Provide the (X, Y) coordinate of the cell's center where the given text is located.  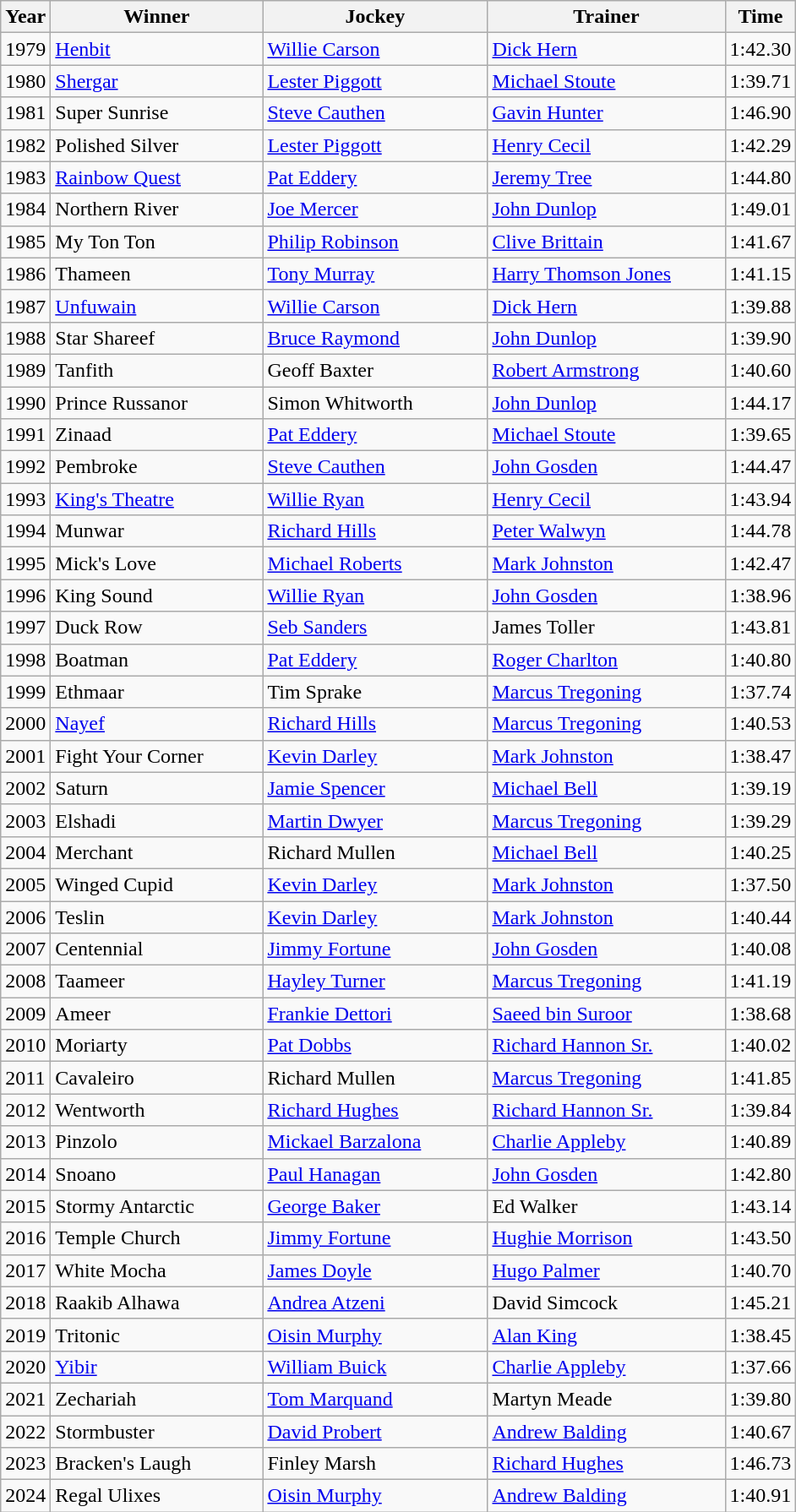
1:40.80 (761, 660)
1:46.90 (761, 113)
Regal Ulixes (157, 1496)
Super Sunrise (157, 113)
1:40.44 (761, 916)
Tritonic (157, 1335)
1:44.80 (761, 177)
Paul Hanagan (375, 1174)
Robert Armstrong (607, 370)
Polished Silver (157, 145)
1:41.15 (761, 274)
Stormbuster (157, 1432)
Alan King (607, 1335)
1987 (25, 306)
2009 (25, 1014)
2020 (25, 1367)
1995 (25, 563)
Snoano (157, 1174)
1:39.71 (761, 81)
1:39.90 (761, 338)
1:41.19 (761, 982)
1996 (25, 596)
1:40.25 (761, 852)
Star Shareef (157, 338)
Yibir (157, 1367)
David Probert (375, 1432)
Harry Thomson Jones (607, 274)
1:45.21 (761, 1303)
2007 (25, 949)
1990 (25, 403)
King Sound (157, 596)
James Doyle (375, 1270)
1998 (25, 660)
1:44.78 (761, 531)
2014 (25, 1174)
1:40.91 (761, 1496)
Jockey (375, 17)
Geoff Baxter (375, 370)
2004 (25, 852)
1:46.73 (761, 1464)
Jeremy Tree (607, 177)
Bruce Raymond (375, 338)
Seb Sanders (375, 628)
Taameer (157, 982)
1:42.30 (761, 49)
2006 (25, 916)
1997 (25, 628)
Elshadi (157, 820)
Roger Charlton (607, 660)
1:43.81 (761, 628)
1:40.02 (761, 1046)
Tom Marquand (375, 1399)
1999 (25, 692)
2022 (25, 1432)
1:43.50 (761, 1238)
2008 (25, 982)
1:40.08 (761, 949)
Andrea Atzeni (375, 1303)
David Simcock (607, 1303)
1:43.14 (761, 1206)
1:38.47 (761, 756)
1991 (25, 435)
Rainbow Quest (157, 177)
1:39.29 (761, 820)
2015 (25, 1206)
Saeed bin Suroor (607, 1014)
1:40.89 (761, 1142)
1992 (25, 467)
Ameer (157, 1014)
Ethmaar (157, 692)
Tony Murray (375, 274)
2018 (25, 1303)
1:43.94 (761, 499)
1986 (25, 274)
1:42.80 (761, 1174)
2003 (25, 820)
Hugo Palmer (607, 1270)
Munwar (157, 531)
Bracken's Laugh (157, 1464)
Merchant (157, 852)
1981 (25, 113)
1:44.17 (761, 403)
1979 (25, 49)
1:38.68 (761, 1014)
1:40.60 (761, 370)
1994 (25, 531)
Winner (157, 17)
1980 (25, 81)
2002 (25, 788)
2010 (25, 1046)
1:38.96 (761, 596)
1:39.88 (761, 306)
Hughie Morrison (607, 1238)
2024 (25, 1496)
1:40.67 (761, 1432)
Boatman (157, 660)
1:39.19 (761, 788)
1:49.01 (761, 209)
2021 (25, 1399)
1:39.80 (761, 1399)
2013 (25, 1142)
Saturn (157, 788)
Nayef (157, 724)
1:42.47 (761, 563)
1:37.50 (761, 884)
Winged Cupid (157, 884)
James Toller (607, 628)
Pembroke (157, 467)
2001 (25, 756)
Simon Whitworth (375, 403)
Thameen (157, 274)
1989 (25, 370)
Moriarty (157, 1046)
Peter Walwyn (607, 531)
1:39.65 (761, 435)
William Buick (375, 1367)
1:40.70 (761, 1270)
Finley Marsh (375, 1464)
Northern River (157, 209)
1:44.47 (761, 467)
Unfuwain (157, 306)
Zechariah (157, 1399)
Mick's Love (157, 563)
Pat Dobbs (375, 1046)
Year (25, 17)
1988 (25, 338)
Centennial (157, 949)
Ed Walker (607, 1206)
Duck Row (157, 628)
2016 (25, 1238)
Trainer (607, 17)
Hayley Turner (375, 982)
Mickael Barzalona (375, 1142)
1:41.67 (761, 242)
Martyn Meade (607, 1399)
2019 (25, 1335)
Gavin Hunter (607, 113)
2023 (25, 1464)
Martin Dwyer (375, 820)
Clive Brittain (607, 242)
Shergar (157, 81)
Tim Sprake (375, 692)
Stormy Antarctic (157, 1206)
Joe Mercer (375, 209)
King's Theatre (157, 499)
1985 (25, 242)
Cavaleiro (157, 1078)
Raakib Alhawa (157, 1303)
Teslin (157, 916)
Jamie Spencer (375, 788)
Fight Your Corner (157, 756)
White Mocha (157, 1270)
My Ton Ton (157, 242)
1:39.84 (761, 1110)
Frankie Dettori (375, 1014)
1:42.29 (761, 145)
Henbit (157, 49)
1:37.66 (761, 1367)
1:37.74 (761, 692)
1983 (25, 177)
1982 (25, 145)
Tanfith (157, 370)
Michael Roberts (375, 563)
Zinaad (157, 435)
2012 (25, 1110)
Pinzolo (157, 1142)
2017 (25, 1270)
1:38.45 (761, 1335)
George Baker (375, 1206)
1984 (25, 209)
2005 (25, 884)
Philip Robinson (375, 242)
Prince Russanor (157, 403)
Temple Church (157, 1238)
Wentworth (157, 1110)
1:41.85 (761, 1078)
1993 (25, 499)
2000 (25, 724)
1:40.53 (761, 724)
Time (761, 17)
2011 (25, 1078)
